Pinpoint the cell where the given text exists, returning its [X, Y] midpoint coordinate. 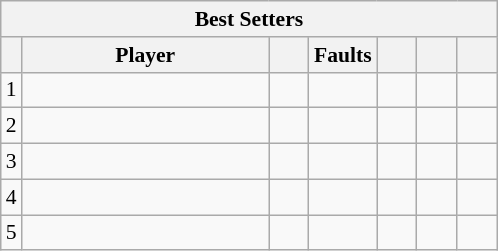
3 [12, 162]
Player [146, 55]
1 [12, 90]
4 [12, 197]
2 [12, 126]
5 [12, 233]
Best Setters [249, 19]
Faults [343, 55]
